From the cell containing the given text, extract its center point as (X, Y) coordinate. 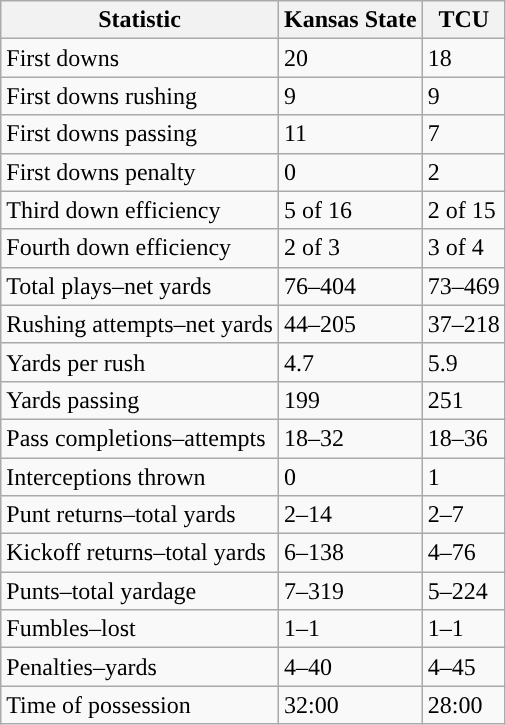
199 (350, 400)
76–404 (350, 286)
Yards passing (140, 400)
44–205 (350, 324)
2 (464, 172)
Fourth down efficiency (140, 248)
5 of 16 (350, 210)
18–36 (464, 438)
Interceptions thrown (140, 477)
1 (464, 477)
3 of 4 (464, 248)
20 (350, 58)
Time of possession (140, 705)
Fumbles–lost (140, 629)
6–138 (350, 553)
2 of 15 (464, 210)
Kansas State (350, 20)
5–224 (464, 591)
32:00 (350, 705)
Punt returns–total yards (140, 515)
2–7 (464, 515)
Penalties–yards (140, 667)
4.7 (350, 362)
TCU (464, 20)
First downs (140, 58)
Third down efficiency (140, 210)
251 (464, 400)
First downs penalty (140, 172)
7 (464, 134)
Rushing attempts–net yards (140, 324)
73–469 (464, 286)
First downs rushing (140, 96)
Punts–total yardage (140, 591)
18 (464, 58)
18–32 (350, 438)
First downs passing (140, 134)
4–45 (464, 667)
37–218 (464, 324)
Pass completions–attempts (140, 438)
11 (350, 134)
2 of 3 (350, 248)
7–319 (350, 591)
Statistic (140, 20)
Kickoff returns–total yards (140, 553)
2–14 (350, 515)
Total plays–net yards (140, 286)
4–76 (464, 553)
28:00 (464, 705)
5.9 (464, 362)
Yards per rush (140, 362)
4–40 (350, 667)
